Search for the cell housing the specified text and yield its [x, y] center coordinate. 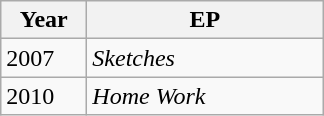
EP [205, 20]
Sketches [205, 58]
Home Work [205, 96]
2007 [44, 58]
2010 [44, 96]
Year [44, 20]
